Determine the [X, Y] coordinate at the center of the cell enclosing the given text.  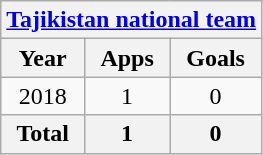
Year [43, 58]
2018 [43, 96]
Goals [216, 58]
Tajikistan national team [132, 20]
Apps [128, 58]
Total [43, 134]
